Search for the cell housing the specified text and yield its [x, y] center coordinate. 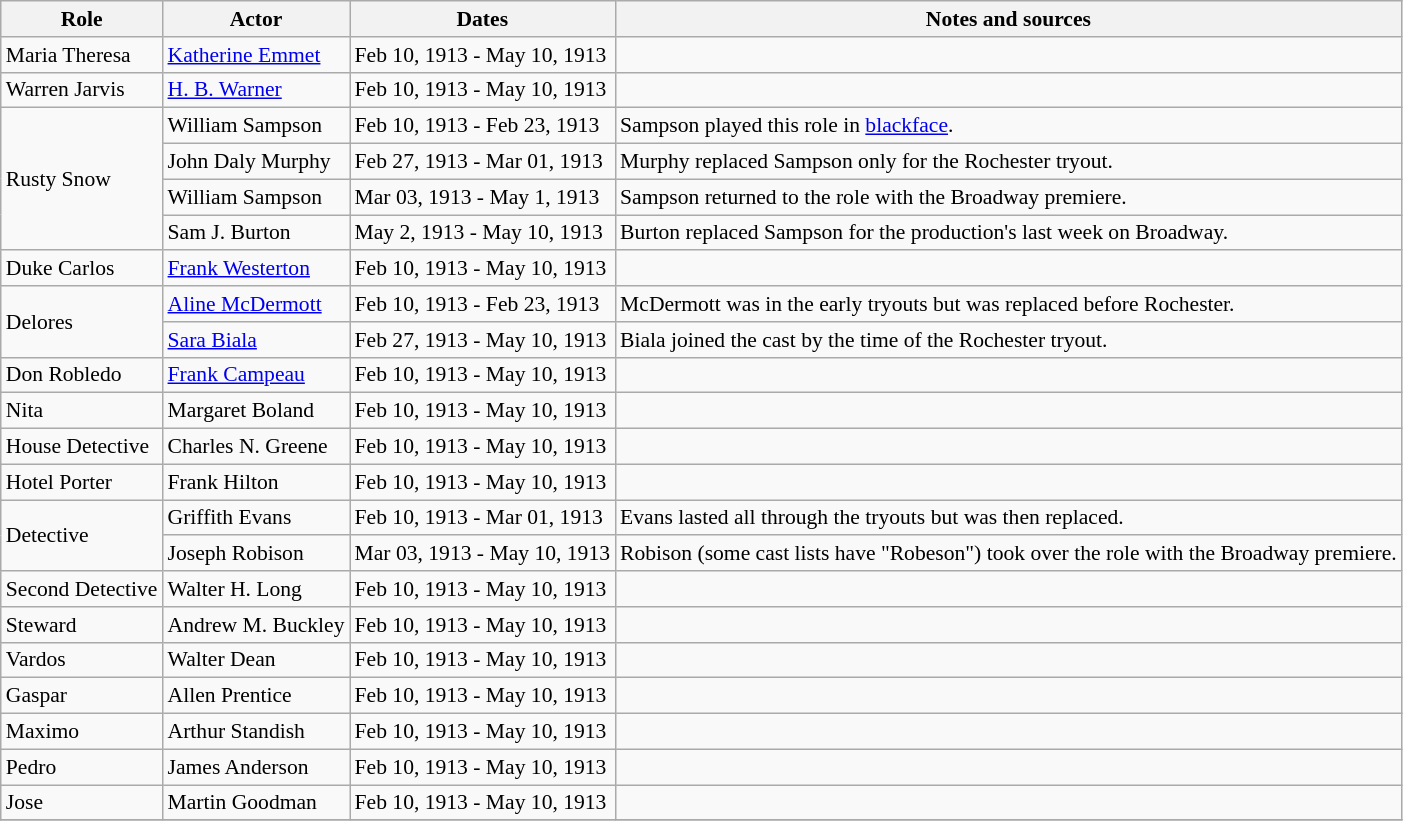
Allen Prentice [256, 696]
Sampson played this role in blackface. [1008, 126]
John Daly Murphy [256, 162]
Jose [82, 803]
Detective [82, 536]
Joseph Robison [256, 554]
Biala joined the cast by the time of the Rochester tryout. [1008, 340]
Robison (some cast lists have "Robeson") took over the role with the Broadway premiere. [1008, 554]
James Anderson [256, 767]
Maria Theresa [82, 55]
Sara Biala [256, 340]
Mar 03, 1913 - May 10, 1913 [483, 554]
Don Robledo [82, 375]
Hotel Porter [82, 482]
Margaret Boland [256, 411]
Frank Campeau [256, 375]
Murphy replaced Sampson only for the Rochester tryout. [1008, 162]
Frank Hilton [256, 482]
Role [82, 19]
House Detective [82, 447]
Arthur Standish [256, 732]
Maximo [82, 732]
Second Detective [82, 589]
Charles N. Greene [256, 447]
Feb 10, 1913 - Mar 01, 1913 [483, 518]
Gaspar [82, 696]
Steward [82, 625]
Walter Dean [256, 660]
May 2, 1913 - May 10, 1913 [483, 233]
Vardos [82, 660]
Aline McDermott [256, 304]
Burton replaced Sampson for the production's last week on Broadway. [1008, 233]
Rusty Snow [82, 179]
H. B. Warner [256, 90]
Mar 03, 1913 - May 1, 1913 [483, 197]
Frank Westerton [256, 269]
Actor [256, 19]
Delores [82, 322]
Nita [82, 411]
Evans lasted all through the tryouts but was then replaced. [1008, 518]
Griffith Evans [256, 518]
Sam J. Burton [256, 233]
Notes and sources [1008, 19]
Andrew M. Buckley [256, 625]
Katherine Emmet [256, 55]
Walter H. Long [256, 589]
Martin Goodman [256, 803]
Feb 27, 1913 - May 10, 1913 [483, 340]
Warren Jarvis [82, 90]
Duke Carlos [82, 269]
Feb 27, 1913 - Mar 01, 1913 [483, 162]
McDermott was in the early tryouts but was replaced before Rochester. [1008, 304]
Pedro [82, 767]
Dates [483, 19]
Sampson returned to the role with the Broadway premiere. [1008, 197]
